Return the [x, y] coordinate for the center point of the cell that contains the specified text.  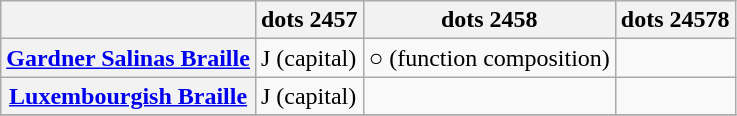
Gardner Salinas Braille [128, 58]
○ (function composition) [489, 58]
Luxembourgish Braille [128, 96]
dots 2458 [489, 20]
dots 24578 [675, 20]
dots 2457 [309, 20]
